Return (X, Y) of the center of cell containing provided text 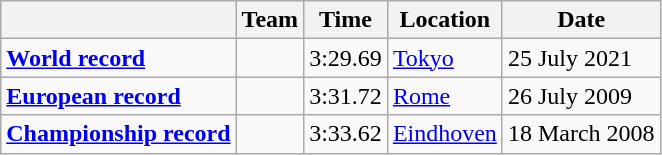
Time (346, 20)
3:29.69 (346, 58)
Date (581, 20)
Championship record (118, 134)
18 March 2008 (581, 134)
Rome (444, 96)
European record (118, 96)
World record (118, 58)
26 July 2009 (581, 96)
Tokyo (444, 58)
Team (270, 20)
Eindhoven (444, 134)
Location (444, 20)
3:31.72 (346, 96)
3:33.62 (346, 134)
25 July 2021 (581, 58)
